Provide the [x, y] coordinate of the cell's center where the given text is located.  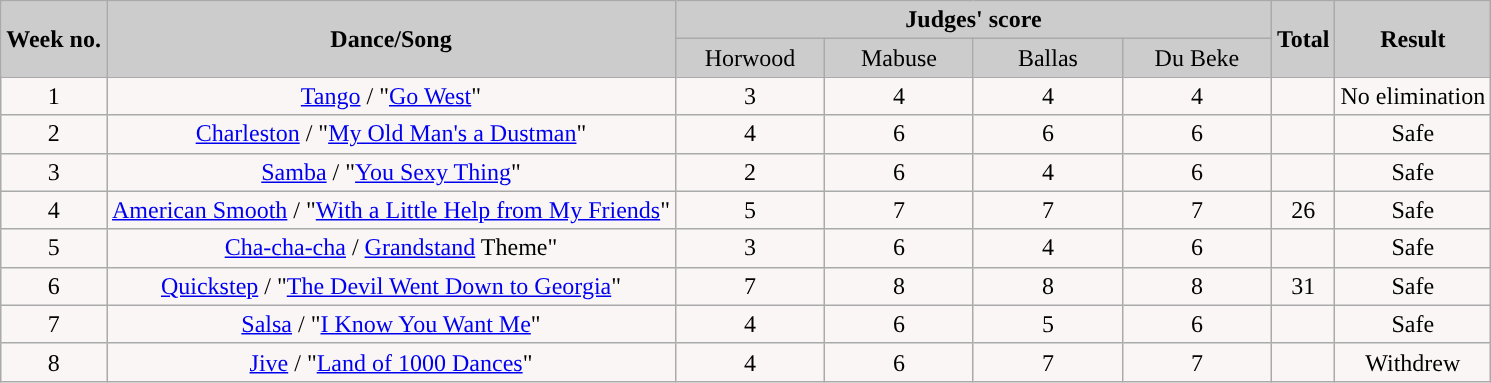
26 [1303, 210]
1 [54, 96]
Ballas [1048, 58]
American Smooth / "With a Little Help from My Friends" [390, 210]
31 [1303, 286]
Judges' score [973, 20]
Week no. [54, 39]
Du Beke [1196, 58]
Withdrew [1413, 362]
Cha-cha-cha / Grandstand Theme" [390, 248]
Mabuse [898, 58]
Salsa / "I Know You Want Me" [390, 324]
Horwood [750, 58]
Charleston / "My Old Man's a Dustman" [390, 134]
Total [1303, 39]
Result [1413, 39]
Jive / "Land of 1000 Dances" [390, 362]
Samba / "You Sexy Thing" [390, 172]
No elimination [1413, 96]
Dance/Song [390, 39]
Tango / "Go West" [390, 96]
Quickstep / "The Devil Went Down to Georgia" [390, 286]
